Return the [X, Y] coordinate for the center point of the cell that contains the specified text.  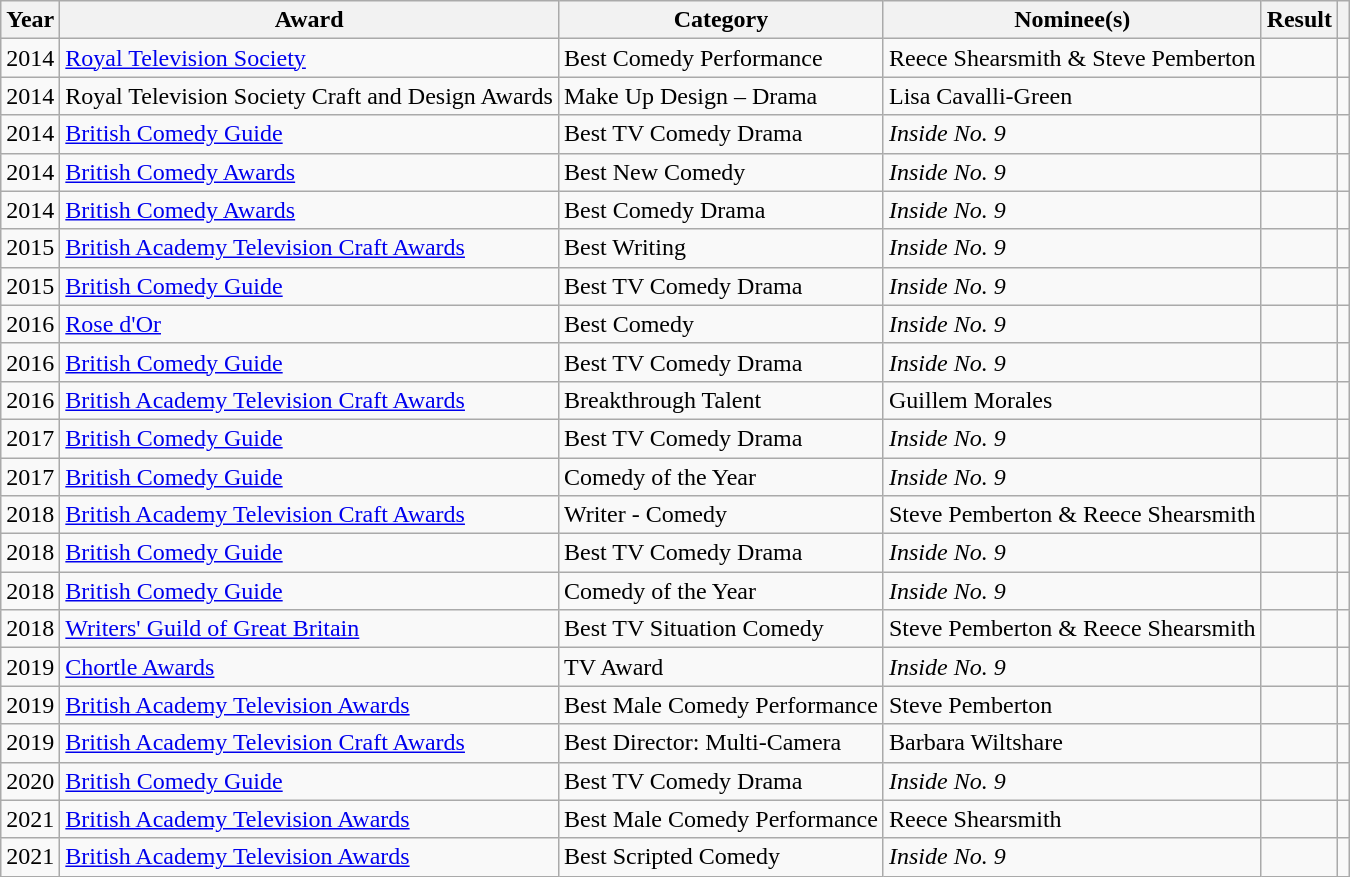
Best TV Situation Comedy [720, 629]
Reece Shearsmith & Steve Pemberton [1072, 58]
2020 [30, 781]
Best Comedy Drama [720, 210]
Nominee(s) [1072, 20]
Barbara Wiltshare [1072, 743]
Result [1299, 20]
Award [310, 20]
Best Comedy Performance [720, 58]
Breakthrough Talent [720, 400]
Writers' Guild of Great Britain [310, 629]
Lisa Cavalli-Green [1072, 96]
Chortle Awards [310, 667]
Writer - Comedy [720, 515]
TV Award [720, 667]
Steve Pemberton [1072, 705]
Guillem Morales [1072, 400]
Category [720, 20]
Make Up Design – Drama [720, 96]
Best New Comedy [720, 172]
Best Scripted Comedy [720, 857]
Royal Television Society Craft and Design Awards [310, 96]
Best Writing [720, 248]
Rose d'Or [310, 324]
Royal Television Society [310, 58]
Best Director: Multi-Camera [720, 743]
Best Comedy [720, 324]
Reece Shearsmith [1072, 819]
Year [30, 20]
